Scan for the cell matching the given text and deliver its [X, Y] coordinate at center. 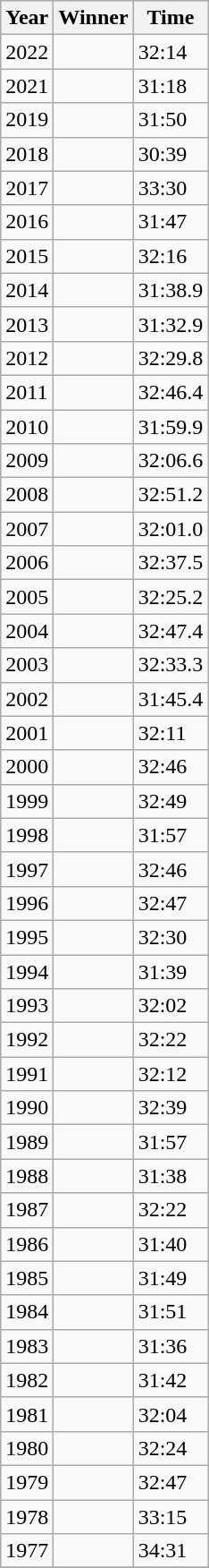
1985 [27, 1278]
31:51 [171, 1312]
32:11 [171, 733]
32:30 [171, 937]
1998 [27, 835]
31:39 [171, 971]
31:47 [171, 222]
2001 [27, 733]
Year [27, 18]
34:31 [171, 1551]
31:32.9 [171, 324]
1999 [27, 801]
2011 [27, 392]
1989 [27, 1142]
2015 [27, 256]
32:16 [171, 256]
1984 [27, 1312]
2021 [27, 86]
2017 [27, 188]
2019 [27, 120]
2007 [27, 529]
31:59.9 [171, 427]
1997 [27, 869]
1996 [27, 903]
2022 [27, 52]
2016 [27, 222]
32:24 [171, 1448]
32:06.6 [171, 461]
32:02 [171, 1006]
32:12 [171, 1074]
2012 [27, 358]
32:01.0 [171, 529]
32:25.2 [171, 597]
1977 [27, 1551]
1995 [27, 937]
2004 [27, 631]
1981 [27, 1414]
2014 [27, 290]
1978 [27, 1517]
32:29.8 [171, 358]
1988 [27, 1176]
2006 [27, 563]
32:51.2 [171, 495]
1983 [27, 1346]
1991 [27, 1074]
32:37.5 [171, 563]
1986 [27, 1244]
1980 [27, 1448]
31:40 [171, 1244]
1979 [27, 1482]
32:39 [171, 1108]
1993 [27, 1006]
2009 [27, 461]
2000 [27, 767]
1982 [27, 1380]
31:49 [171, 1278]
1994 [27, 971]
Time [171, 18]
1990 [27, 1108]
31:50 [171, 120]
33:15 [171, 1517]
2002 [27, 699]
2018 [27, 154]
2010 [27, 427]
2008 [27, 495]
32:14 [171, 52]
32:49 [171, 801]
1987 [27, 1210]
31:18 [171, 86]
32:33.3 [171, 665]
31:45.4 [171, 699]
31:38 [171, 1176]
2005 [27, 597]
2003 [27, 665]
1992 [27, 1040]
32:04 [171, 1414]
30:39 [171, 154]
33:30 [171, 188]
32:47.4 [171, 631]
Winner [93, 18]
31:42 [171, 1380]
31:38.9 [171, 290]
31:36 [171, 1346]
32:46.4 [171, 392]
2013 [27, 324]
